Return the (x, y) coordinate for the center point of the cell that contains the specified text.  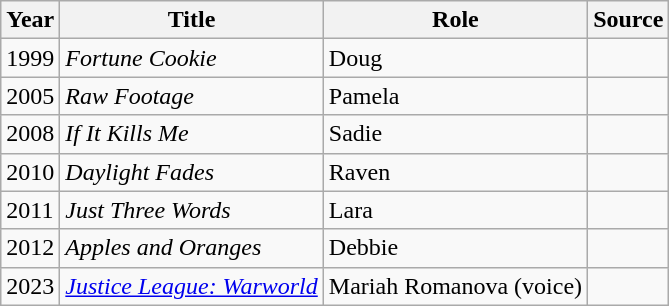
Source (628, 20)
Title (192, 20)
Fortune Cookie (192, 58)
Year (30, 20)
2010 (30, 172)
Pamela (455, 96)
Apples and Oranges (192, 248)
2005 (30, 96)
Just Three Words (192, 210)
2011 (30, 210)
If It Kills Me (192, 134)
Justice League: Warworld (192, 286)
Raw Footage (192, 96)
Daylight Fades (192, 172)
2008 (30, 134)
Doug (455, 58)
1999 (30, 58)
2012 (30, 248)
Mariah Romanova (voice) (455, 286)
Sadie (455, 134)
Debbie (455, 248)
Raven (455, 172)
Lara (455, 210)
2023 (30, 286)
Role (455, 20)
